Extract the (X, Y) coordinate from the center of the cell holding the provided text.  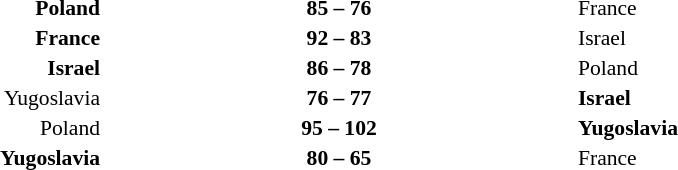
86 – 78 (339, 68)
95 – 102 (339, 128)
92 – 83 (339, 38)
76 – 77 (339, 98)
